Return the [X, Y] coordinate for the center point of the cell that contains the specified text.  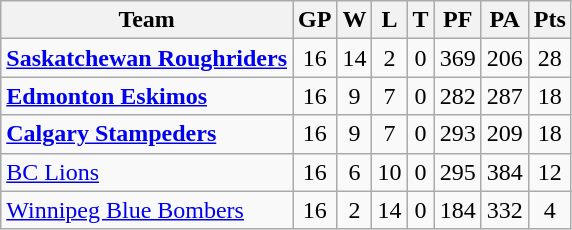
184 [458, 210]
12 [550, 172]
Edmonton Eskimos [147, 96]
369 [458, 58]
Winnipeg Blue Bombers [147, 210]
293 [458, 134]
384 [504, 172]
L [390, 20]
209 [504, 134]
28 [550, 58]
BC Lions [147, 172]
Saskatchewan Roughriders [147, 58]
Team [147, 20]
PF [458, 20]
T [420, 20]
282 [458, 96]
W [354, 20]
206 [504, 58]
287 [504, 96]
Calgary Stampeders [147, 134]
Pts [550, 20]
GP [315, 20]
332 [504, 210]
6 [354, 172]
PA [504, 20]
295 [458, 172]
4 [550, 210]
10 [390, 172]
